From the cell containing the given text, extract its center point as (x, y) coordinate. 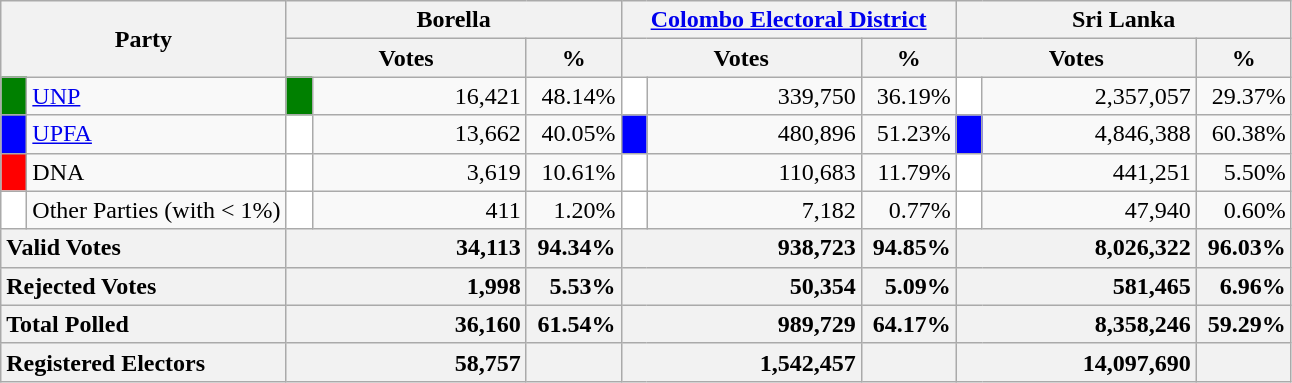
8,026,322 (1076, 248)
50,354 (741, 286)
DNA (156, 172)
Registered Electors (144, 362)
11.79% (908, 172)
989,729 (741, 324)
480,896 (754, 134)
14,097,690 (1076, 362)
Other Parties (with < 1%) (156, 210)
8,358,246 (1076, 324)
10.61% (574, 172)
Valid Votes (144, 248)
61.54% (574, 324)
1,998 (406, 286)
60.38% (1244, 134)
58,757 (406, 362)
Party (144, 39)
59.29% (1244, 324)
411 (419, 210)
5.53% (574, 286)
5.09% (908, 286)
3,619 (419, 172)
48.14% (574, 96)
34,113 (406, 248)
Borella (454, 20)
581,465 (1076, 286)
5.50% (1244, 172)
1,542,457 (741, 362)
94.85% (908, 248)
36,160 (406, 324)
Total Polled (144, 324)
339,750 (754, 96)
4,846,388 (1089, 134)
938,723 (741, 248)
441,251 (1089, 172)
94.34% (574, 248)
1.20% (574, 210)
40.05% (574, 134)
UPFA (156, 134)
0.77% (908, 210)
Colombo Electoral District (788, 20)
0.60% (1244, 210)
51.23% (908, 134)
36.19% (908, 96)
110,683 (754, 172)
7,182 (754, 210)
47,940 (1089, 210)
96.03% (1244, 248)
6.96% (1244, 286)
64.17% (908, 324)
13,662 (419, 134)
29.37% (1244, 96)
16,421 (419, 96)
2,357,057 (1089, 96)
UNP (156, 96)
Rejected Votes (144, 286)
Sri Lanka (1124, 20)
